Provide the [x, y] coordinate of the cell's center where the given text is located.  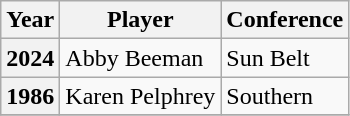
Sun Belt [285, 58]
Conference [285, 20]
Karen Pelphrey [140, 96]
1986 [30, 96]
Southern [285, 96]
Year [30, 20]
2024 [30, 58]
Abby Beeman [140, 58]
Player [140, 20]
